Return (x, y) of the center of cell containing provided text 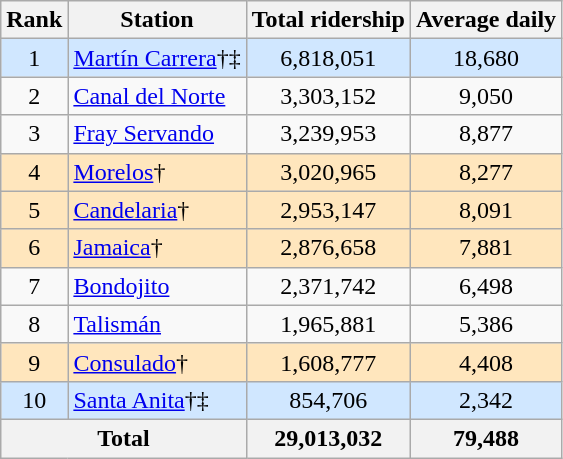
7,881 (486, 248)
3 (34, 134)
8,091 (486, 210)
9 (34, 362)
8,877 (486, 134)
10 (34, 400)
Santa Anita†‡ (157, 400)
Candelaria† (157, 210)
8,277 (486, 172)
6 (34, 248)
Station (157, 20)
2,953,147 (328, 210)
Morelos† (157, 172)
1 (34, 58)
854,706 (328, 400)
Total ridership (328, 20)
Rank (34, 20)
Talismán (157, 324)
1,965,881 (328, 324)
2,876,658 (328, 248)
2,371,742 (328, 286)
3,020,965 (328, 172)
Average daily (486, 20)
Canal del Norte (157, 96)
6,498 (486, 286)
3,303,152 (328, 96)
2,342 (486, 400)
1,608,777 (328, 362)
29,013,032 (328, 438)
4 (34, 172)
8 (34, 324)
Martín Carrera†‡ (157, 58)
5 (34, 210)
Jamaica† (157, 248)
9,050 (486, 96)
7 (34, 286)
Consulado† (157, 362)
Bondojito (157, 286)
18,680 (486, 58)
4,408 (486, 362)
79,488 (486, 438)
6,818,051 (328, 58)
2 (34, 96)
Fray Servando (157, 134)
5,386 (486, 324)
3,239,953 (328, 134)
Total (124, 438)
